Locate the cell with the specified text and output its (X, Y) center coordinate. 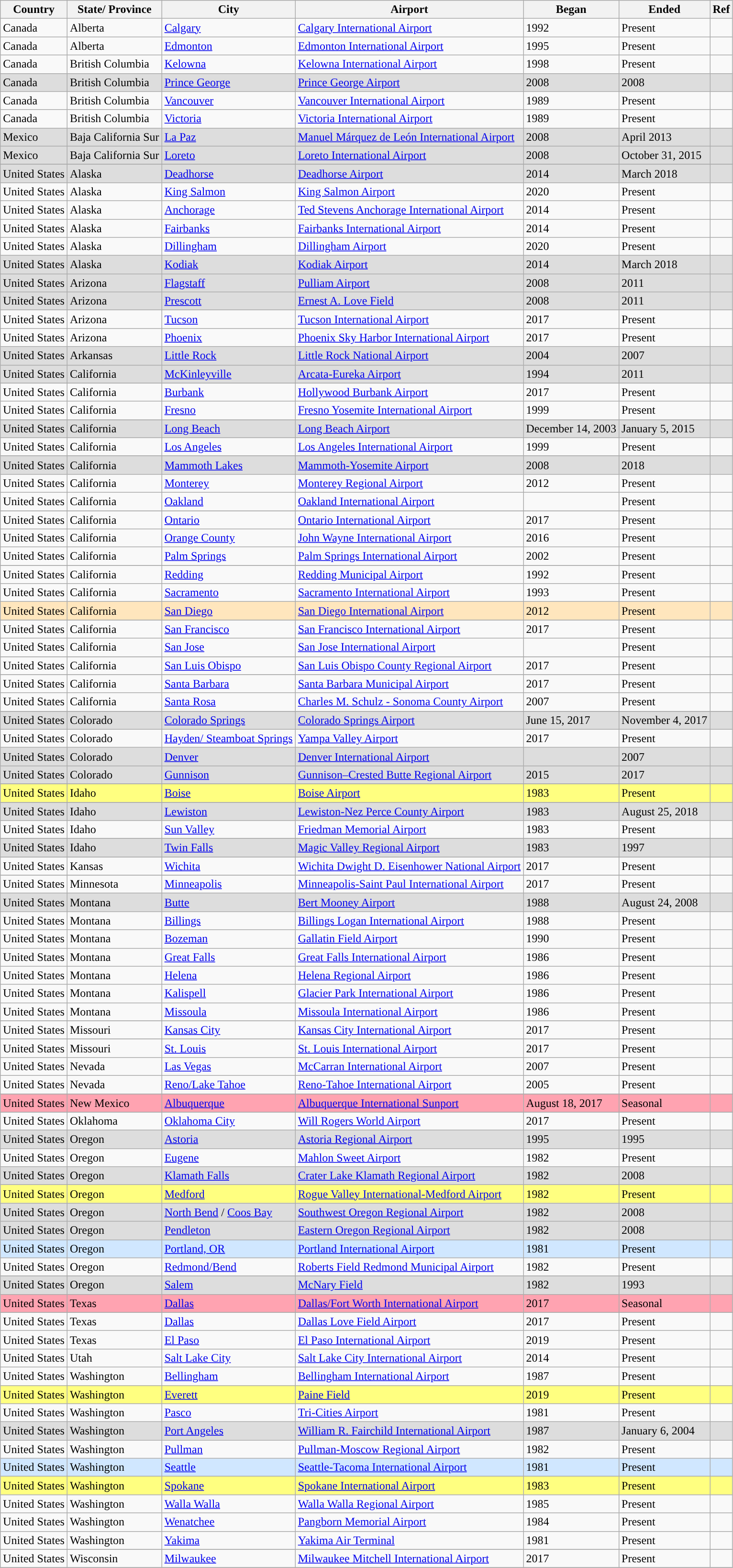
Utah (114, 1358)
Edmonton (229, 46)
City (229, 10)
Fresno Yosemite International Airport (410, 410)
San Luis Obispo (229, 666)
1997 (665, 848)
Santa Barbara (229, 684)
Friedman Memorial Airport (410, 830)
Wichita (229, 866)
Palm Springs International Airport (410, 556)
Gallatin Field Airport (410, 939)
Ted Stevens Anchorage International Airport (410, 210)
Roberts Field Redmond Municipal Airport (410, 1267)
Kansas City International Airport (410, 1030)
Airport (410, 10)
Glacier Park International Airport (410, 993)
Colorado Springs (229, 720)
Walla Walla (229, 1504)
2005 (571, 1084)
Pulliam Airport (410, 283)
San Jose (229, 647)
Victoria International Airport (410, 119)
Bellingham International Airport (410, 1376)
January 6, 2004 (665, 1431)
Little Rock National Airport (410, 356)
Vancouver (229, 101)
Colorado Springs Airport (410, 720)
Arkansas (114, 356)
Redding (229, 575)
Yampa Valley Airport (410, 738)
2018 (665, 465)
King Salmon Airport (410, 192)
Albuquerque International Sunport (410, 1103)
Arcata-Eureka Airport (410, 374)
Salt Lake City (229, 1358)
Fairbanks International Airport (410, 228)
Ended (665, 10)
Long Beach (229, 429)
McKinleyville (229, 374)
Bozeman (229, 939)
Crater Lake Klamath Regional Airport (410, 1176)
Oakland International Airport (410, 501)
Calgary International Airport (410, 28)
Santa Barbara Municipal Airport (410, 684)
Hollywood Burbank Airport (410, 392)
Spokane International Airport (410, 1486)
Ref (722, 10)
John Wayne International Airport (410, 538)
Pendleton (229, 1230)
Bellingham (229, 1376)
Walla Walla Regional Airport (410, 1504)
Southwest Oregon Regional Airport (410, 1212)
El Paso International Airport (410, 1340)
Rogue Valley International-Medford Airport (410, 1194)
Oakland (229, 501)
Redding Municipal Airport (410, 575)
June 15, 2017 (571, 720)
Kelowna (229, 64)
San Diego (229, 611)
Prince George Airport (410, 82)
Will Rogers World Airport (410, 1121)
2015 (571, 775)
Gunnison–Crested Butte Regional Airport (410, 775)
Kodiak (229, 265)
Mammoth-Yosemite Airport (410, 465)
Deadhorse Airport (410, 173)
Kansas (114, 866)
Boise (229, 793)
Monterey (229, 483)
Vancouver International Airport (410, 101)
Long Beach Airport (410, 429)
Tucson International Airport (410, 319)
Missoula International Airport (410, 1012)
Albuquerque (229, 1103)
Salt Lake City International Airport (410, 1358)
August 24, 2008 (665, 902)
Everett (229, 1395)
Phoenix (229, 338)
Pasco (229, 1413)
Redmond/Bend (229, 1267)
Helena (229, 975)
2016 (571, 538)
North Bend / Coos Bay (229, 1212)
Las Vegas (229, 1066)
Wenatchee (229, 1522)
Salem (229, 1285)
Sun Valley (229, 830)
Denver (229, 756)
Deadhorse (229, 173)
Minneapolis (229, 884)
August 25, 2018 (665, 812)
Portland, OR (229, 1249)
State/ Province (114, 10)
Prince George (229, 82)
April 2013 (665, 137)
Fresno (229, 410)
1990 (571, 939)
Prescott (229, 301)
Tri-Cities Airport (410, 1413)
Butte (229, 902)
Great Falls International Airport (410, 957)
San Diego International Airport (410, 611)
Magic Valley Regional Airport (410, 848)
Reno-Tahoe International Airport (410, 1084)
Medford (229, 1194)
Twin Falls (229, 848)
Minnesota (114, 884)
McNary Field (410, 1285)
Burbank (229, 392)
Pangborn Memorial Airport (410, 1522)
Los Angeles International Airport (410, 447)
Astoria Regional Airport (410, 1139)
Yakima Air Terminal (410, 1540)
Mammoth Lakes (229, 465)
Pullman (229, 1449)
Dallas Love Field Airport (410, 1321)
Denver International Airport (410, 756)
Dillingham (229, 247)
Ontario (229, 519)
Flagstaff (229, 283)
Lewiston-Nez Perce County Airport (410, 812)
October 31, 2015 (665, 155)
Spokane (229, 1486)
Yakima (229, 1540)
William R. Fairchild International Airport (410, 1431)
Kalispell (229, 993)
Loreto (229, 155)
Orange County (229, 538)
Gunnison (229, 775)
January 5, 2015 (665, 429)
Oklahoma City (229, 1121)
San Jose International Airport (410, 647)
1994 (571, 374)
Tucson (229, 319)
Milwaukee Mitchell International Airport (410, 1558)
Anchorage (229, 210)
El Paso (229, 1340)
Milwaukee (229, 1558)
Fairbanks (229, 228)
Port Angeles (229, 1431)
Lewiston (229, 812)
Portland International Airport (410, 1249)
Billings Logan International Airport (410, 921)
December 14, 2003 (571, 429)
Phoenix Sky Harbor International Airport (410, 338)
Mahlon Sweet Airport (410, 1158)
Paine Field (410, 1395)
1985 (571, 1504)
Victoria (229, 119)
King Salmon (229, 192)
Klamath Falls (229, 1176)
Eugene (229, 1158)
Charles M. Schulz - Sonoma County Airport (410, 702)
Billings (229, 921)
Seattle-Tacoma International Airport (410, 1467)
Seattle (229, 1467)
San Luis Obispo County Regional Airport (410, 666)
Kodiak Airport (410, 265)
Ernest A. Love Field (410, 301)
Kelowna International Airport (410, 64)
Dillingham Airport (410, 247)
St. Louis (229, 1048)
Astoria (229, 1139)
Began (571, 10)
Country (34, 10)
Ontario International Airport (410, 519)
La Paz (229, 137)
Manuel Márquez de León International Airport (410, 137)
Helena Regional Airport (410, 975)
Minneapolis-Saint Paul International Airport (410, 884)
August 18, 2017 (571, 1103)
Eastern Oregon Regional Airport (410, 1230)
Bert Mooney Airport (410, 902)
1984 (571, 1522)
Calgary (229, 28)
Pullman-Moscow Regional Airport (410, 1449)
Monterey Regional Airport (410, 483)
Little Rock (229, 356)
Santa Rosa (229, 702)
Loreto International Airport (410, 155)
San Francisco (229, 629)
Palm Springs (229, 556)
2004 (571, 356)
November 4, 2017 (665, 720)
Sacramento (229, 593)
Reno/Lake Tahoe (229, 1084)
New Mexico (114, 1103)
Kansas City (229, 1030)
St. Louis International Airport (410, 1048)
2002 (571, 556)
Boise Airport (410, 793)
Wichita Dwight D. Eisenhower National Airport (410, 866)
San Francisco International Airport (410, 629)
Missoula (229, 1012)
Dallas/Fort Worth International Airport (410, 1303)
Great Falls (229, 957)
Hayden/ Steamboat Springs (229, 738)
McCarran International Airport (410, 1066)
Sacramento International Airport (410, 593)
Edmonton International Airport (410, 46)
Los Angeles (229, 447)
Wisconsin (114, 1558)
1998 (571, 64)
Oklahoma (114, 1121)
